Determine the (X, Y) coordinate at the center of the cell enclosing the given text.  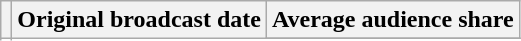
Average audience share (392, 20)
Original broadcast date (140, 20)
